Extract the (x, y) coordinate from the center of the cell holding the provided text.  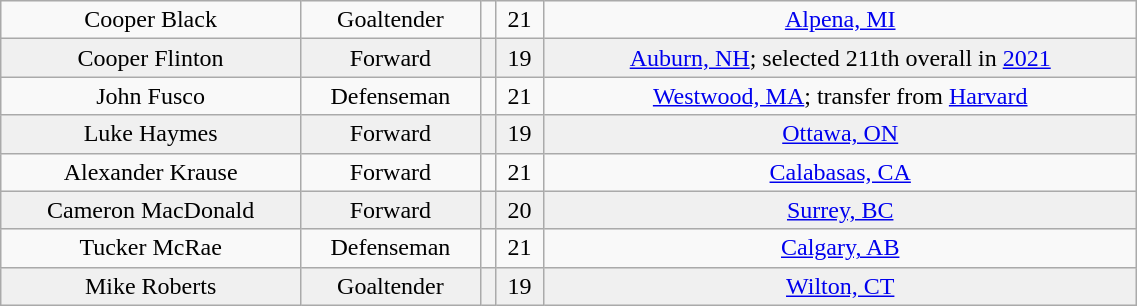
John Fusco (151, 96)
Cameron MacDonald (151, 210)
Calabasas, CA (840, 172)
Alpena, MI (840, 20)
Auburn, NH; selected 211th overall in 2021 (840, 58)
Wilton, CT (840, 286)
Westwood, MA; transfer from Harvard (840, 96)
Cooper Flinton (151, 58)
Mike Roberts (151, 286)
Calgary, AB (840, 248)
Ottawa, ON (840, 134)
Alexander Krause (151, 172)
Surrey, BC (840, 210)
Cooper Black (151, 20)
Tucker McRae (151, 248)
Luke Haymes (151, 134)
20 (519, 210)
